Return the [X, Y] coordinate for the center point of the cell that contains the specified text.  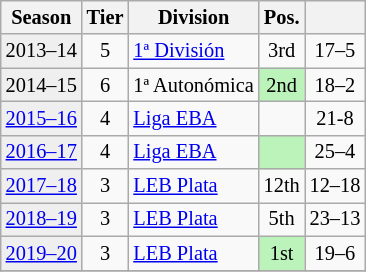
2019–20 [42, 253]
5th [282, 219]
1st [282, 253]
6 [106, 85]
2013–14 [42, 51]
Pos. [282, 17]
17–5 [336, 51]
2018–19 [42, 219]
Tier [106, 17]
3rd [282, 51]
5 [106, 51]
2015–16 [42, 118]
2016–17 [42, 152]
12th [282, 186]
1ª Autonómica [193, 85]
Season [42, 17]
1ª División [193, 51]
Division [193, 17]
21-8 [336, 118]
18–2 [336, 85]
2014–15 [42, 85]
19–6 [336, 253]
12–18 [336, 186]
2nd [282, 85]
2017–18 [42, 186]
25–4 [336, 152]
23–13 [336, 219]
